For the text-containing cell, return its midpoint in [X, Y] coordinate format. 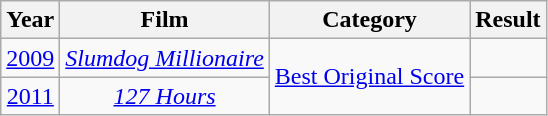
Category [369, 20]
Best Original Score [369, 77]
Film [165, 20]
2009 [30, 58]
Year [30, 20]
Slumdog Millionaire [165, 58]
127 Hours [165, 96]
Result [508, 20]
2011 [30, 96]
